Return [x, y] of the center of cell containing provided text 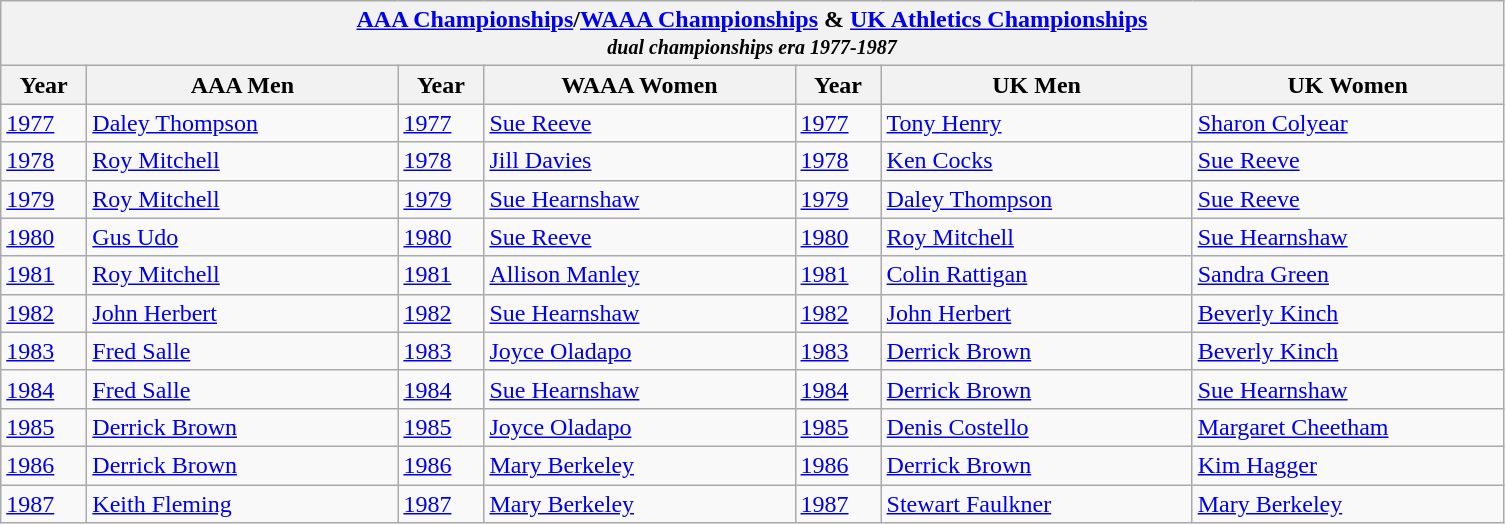
Sharon Colyear [1348, 123]
Denis Costello [1036, 427]
UK Women [1348, 85]
Sandra Green [1348, 275]
Tony Henry [1036, 123]
AAA Championships/WAAA Championships & UK Athletics Championshipsdual championships era 1977-1987 [752, 34]
Keith Fleming [242, 503]
WAAA Women [640, 85]
AAA Men [242, 85]
Jill Davies [640, 161]
Allison Manley [640, 275]
Gus Udo [242, 237]
UK Men [1036, 85]
Kim Hagger [1348, 465]
Ken Cocks [1036, 161]
Colin Rattigan [1036, 275]
Stewart Faulkner [1036, 503]
Margaret Cheetham [1348, 427]
